Scan for the cell matching the given text and deliver its (x, y) coordinate at center. 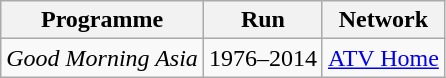
Good Morning Asia (102, 58)
Network (383, 20)
Run (262, 20)
ATV Home (383, 58)
1976–2014 (262, 58)
Programme (102, 20)
